Scan for the cell matching the given text and deliver its (X, Y) coordinate at center. 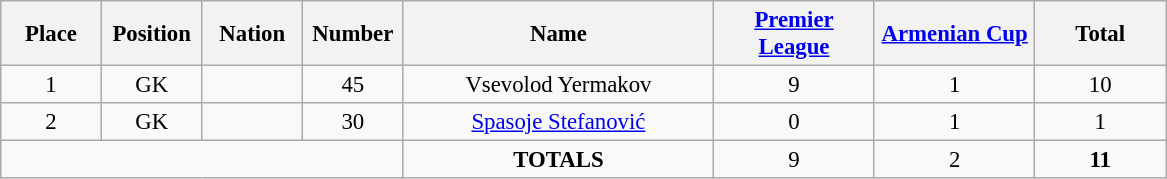
Place (52, 34)
Spasoje Stefanović (558, 122)
30 (354, 122)
Total (1100, 34)
0 (794, 122)
Vsevolod Yermakov (558, 85)
Name (558, 34)
45 (354, 85)
10 (1100, 85)
Position (152, 34)
TOTALS (558, 160)
11 (1100, 160)
Number (354, 34)
Nation (252, 34)
Armenian Cup (954, 34)
Premier League (794, 34)
